Search for the cell housing the specified text and yield its (x, y) center coordinate. 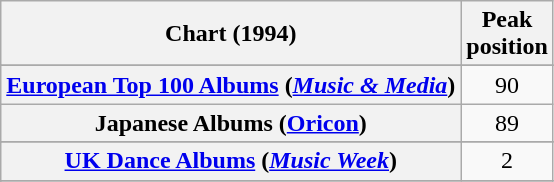
2 (507, 161)
Chart (1994) (231, 34)
Japanese Albums (Oricon) (231, 123)
UK Dance Albums (Music Week) (231, 161)
90 (507, 85)
Peakposition (507, 34)
89 (507, 123)
European Top 100 Albums (Music & Media) (231, 85)
